Search for the cell housing the specified text and yield its [x, y] center coordinate. 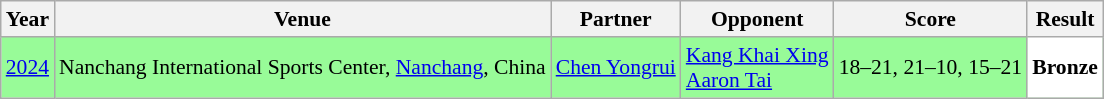
Score [931, 19]
Result [1065, 19]
Opponent [758, 19]
Year [28, 19]
2024 [28, 68]
Partner [616, 19]
Chen Yongrui [616, 68]
18–21, 21–10, 15–21 [931, 68]
Kang Khai Xing Aaron Tai [758, 68]
Nanchang International Sports Center, Nanchang, China [302, 68]
Venue [302, 19]
Bronze [1065, 68]
